For the text-containing cell, return its midpoint in (x, y) coordinate format. 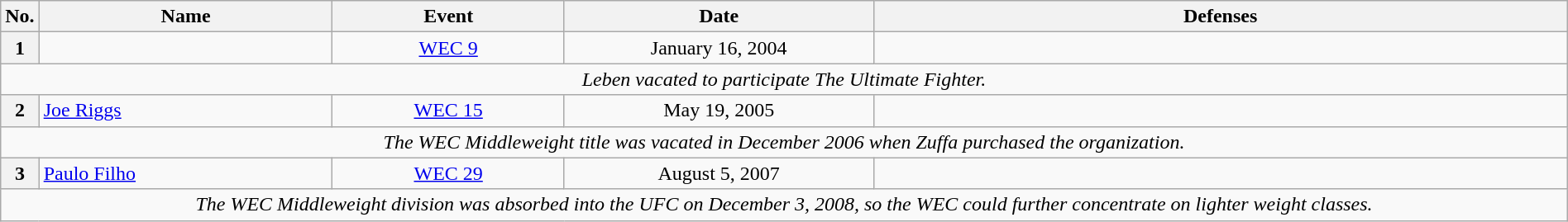
2 (20, 111)
May 19, 2005 (719, 111)
Date (719, 17)
Name (185, 17)
Leben vacated to participate The Ultimate Fighter. (784, 79)
The WEC Middleweight division was absorbed into the UFC on December 3, 2008, so the WEC could further concentrate on lighter weight classes. (784, 205)
WEC 15 (448, 111)
Joe Riggs (185, 111)
1 (20, 48)
Paulo Filho (185, 173)
No. (20, 17)
Defenses (1221, 17)
WEC 9 (448, 48)
The WEC Middleweight title was vacated in December 2006 when Zuffa purchased the organization. (784, 142)
January 16, 2004 (719, 48)
August 5, 2007 (719, 173)
Event (448, 17)
3 (20, 173)
WEC 29 (448, 173)
